Find where the given text appears and provide that cell's center as (x, y) coordinate. 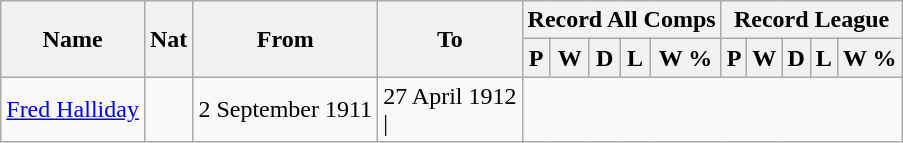
27 April 1912| (450, 110)
Record All Comps (622, 20)
From (286, 39)
Record League (812, 20)
Nat (168, 39)
Name (73, 39)
Fred Halliday (73, 110)
To (450, 39)
2 September 1911 (286, 110)
